Return the (x, y) coordinate for the center point of the cell that contains the specified text.  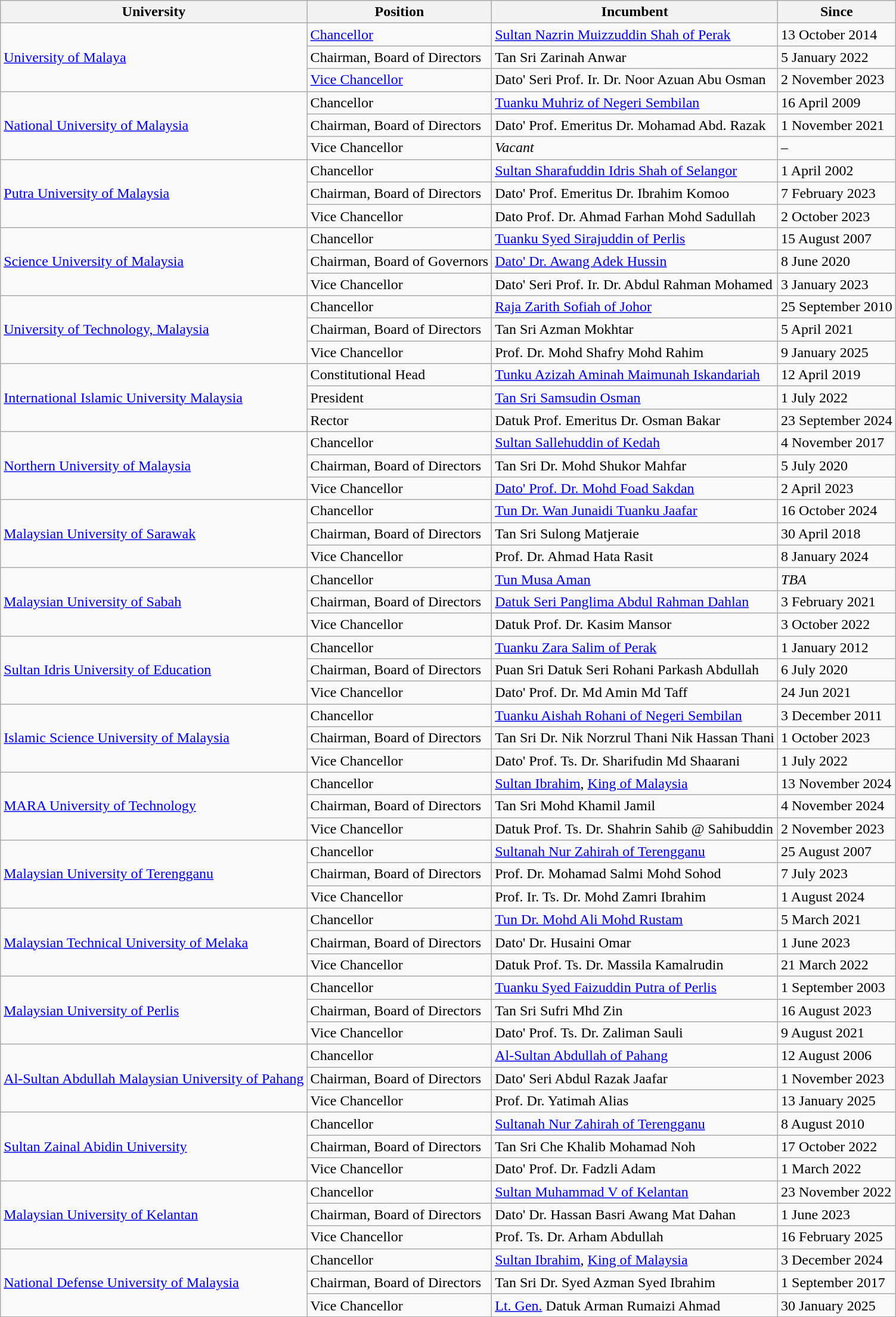
Malaysian University of Sabah (154, 602)
MARA University of Technology (154, 806)
Dato' Prof. Dr. Md Amin Md Taff (635, 693)
3 October 2022 (837, 624)
1 September 2003 (837, 987)
Tuanku Aishah Rohani of Negeri Sembilan (635, 715)
Incumbent (635, 12)
Constitutional Head (399, 375)
Tunku Azizah Aminah Maimunah Iskandariah (635, 375)
Dato' Prof. Ts. Dr. Sharifudin Md Shaarani (635, 761)
1 April 2002 (837, 171)
8 August 2010 (837, 1124)
Putra University of Malaysia (154, 193)
TBA (837, 579)
Since (837, 12)
Sultan Nazrin Muizzuddin Shah of Perak (635, 35)
12 August 2006 (837, 1056)
Prof. Dr. Ahmad Hata Rasit (635, 556)
15 August 2007 (837, 238)
Al-Sultan Abdullah Malaysian University of Pahang (154, 1079)
Datuk Prof. Dr. Kasim Mansor (635, 624)
Sultan Muhammad V of Kelantan (635, 1192)
25 September 2010 (837, 307)
12 April 2019 (837, 375)
1 October 2023 (837, 738)
Position (399, 12)
Northern University of Malaysia (154, 466)
5 January 2022 (837, 57)
Prof. Dr. Mohd Shafry Mohd Rahim (635, 352)
5 March 2021 (837, 919)
Raja Zarith Sofiah of Johor (635, 307)
24 Jun 2021 (837, 693)
Tuanku Syed Sirajuddin of Perlis (635, 238)
Dato' Prof. Ts. Dr. Zaliman Sauli (635, 1033)
1 September 2017 (837, 1282)
9 January 2025 (837, 352)
Malaysian University of Perlis (154, 1010)
Dato' Seri Abdul Razak Jaafar (635, 1079)
Dato' Seri Prof. Ir. Dr. Abdul Rahman Mohamed (635, 284)
Prof. Ts. Dr. Arham Abdullah (635, 1237)
30 January 2025 (837, 1305)
Datuk Prof. Ts. Dr. Massila Kamalrudin (635, 965)
Tuanku Syed Faizuddin Putra of Perlis (635, 987)
Puan Sri Datuk Seri Rohani Parkash Abdullah (635, 670)
Vacant (635, 148)
4 November 2017 (837, 443)
Tan Sri Dr. Nik Norzrul Thani Nik Hassan Thani (635, 738)
Dato' Dr. Awang Adek Hussin (635, 261)
23 September 2024 (837, 420)
Malaysian Technical University of Melaka (154, 942)
International Islamic University Malaysia (154, 398)
1 March 2022 (837, 1169)
4 November 2024 (837, 806)
16 August 2023 (837, 1011)
Datuk Prof. Emeritus Dr. Osman Bakar (635, 420)
Islamic Science University of Malaysia (154, 738)
Tun Musa Aman (635, 579)
Tan Sri Sufri Mhd Zin (635, 1011)
8 January 2024 (837, 556)
1 January 2012 (837, 647)
Prof. Dr. Yatimah Alias (635, 1101)
Sultan Sallehuddin of Kedah (635, 443)
2 October 2023 (837, 216)
– (837, 148)
8 June 2020 (837, 261)
7 February 2023 (837, 193)
9 August 2021 (837, 1033)
Tan Sri Dr. Mohd Shukor Mahfar (635, 466)
Tan Sri Dr. Syed Azman Syed Ibrahim (635, 1282)
1 August 2024 (837, 897)
Dato' Dr. Hassan Basri Awang Mat Dahan (635, 1214)
6 July 2020 (837, 670)
Datuk Prof. Ts. Dr. Shahrin Sahib @ Sahibuddin (635, 829)
13 January 2025 (837, 1101)
National Defense University of Malaysia (154, 1282)
Al-Sultan Abdullah of Pahang (635, 1056)
13 November 2024 (837, 783)
Malaysian University of Terengganu (154, 874)
Tun Dr. Mohd Ali Mohd Rustam (635, 919)
Datuk Seri Panglima Abdul Rahman Dahlan (635, 602)
3 December 2024 (837, 1260)
16 April 2009 (837, 103)
Tun Dr. Wan Junaidi Tuanku Jaafar (635, 511)
Lt. Gen. Datuk Arman Rumaizi Ahmad (635, 1305)
Tuanku Muhriz of Negeri Sembilan (635, 103)
21 March 2022 (837, 965)
Tan Sri Zarinah Anwar (635, 57)
16 October 2024 (837, 511)
Malaysian University of Kelantan (154, 1214)
Dato' Prof. Dr. Mohd Foad Sakdan (635, 488)
3 February 2021 (837, 602)
Tan Sri Samsudin Osman (635, 398)
Sultan Zainal Abidin University (154, 1146)
2 April 2023 (837, 488)
University of Malaya (154, 57)
25 August 2007 (837, 851)
Dato Prof. Dr. Ahmad Farhan Mohd Sadullah (635, 216)
Dato' Prof. Emeritus Dr. Mohamad Abd. Razak (635, 125)
Dato' Dr. Husaini Omar (635, 942)
13 October 2014 (837, 35)
1 November 2023 (837, 1079)
Malaysian University of Sarawak (154, 534)
Dato' Seri Prof. Ir. Dr. Noor Azuan Abu Osman (635, 80)
3 December 2011 (837, 715)
5 April 2021 (837, 330)
President (399, 398)
17 October 2022 (837, 1146)
3 January 2023 (837, 284)
Sultan Idris University of Education (154, 670)
Dato' Prof. Emeritus Dr. Ibrahim Komoo (635, 193)
University (154, 12)
23 November 2022 (837, 1192)
1 November 2021 (837, 125)
Tan Sri Mohd Khamil Jamil (635, 806)
Chairman, Board of Governors (399, 261)
Prof. Ir. Ts. Dr. Mohd Zamri Ibrahim (635, 897)
Tan Sri Che Khalib Mohamad Noh (635, 1146)
Tan Sri Sulong Matjeraie (635, 534)
Prof. Dr. Mohamad Salmi Mohd Sohod (635, 874)
30 April 2018 (837, 534)
16 February 2025 (837, 1237)
Tuanku Zara Salim of Perak (635, 647)
5 July 2020 (837, 466)
Science University of Malaysia (154, 261)
University of Technology, Malaysia (154, 330)
7 July 2023 (837, 874)
Dato' Prof. Dr. Fadzli Adam (635, 1169)
Sultan Sharafuddin Idris Shah of Selangor (635, 171)
Rector (399, 420)
Tan Sri Azman Mokhtar (635, 330)
National University of Malaysia (154, 125)
